For the text-containing cell, return its midpoint in (X, Y) coordinate format. 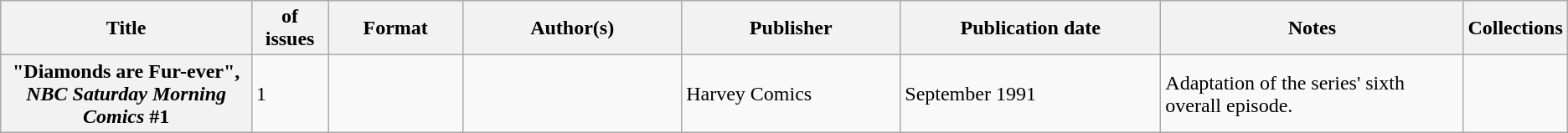
Collections (1515, 28)
Author(s) (573, 28)
Title (126, 28)
Adaptation of the series' sixth overall episode. (1312, 94)
Format (395, 28)
"Diamonds are Fur-ever", NBC Saturday Morning Comics #1 (126, 94)
1 (290, 94)
September 1991 (1030, 94)
Harvey Comics (791, 94)
Publisher (791, 28)
Notes (1312, 28)
of issues (290, 28)
Publication date (1030, 28)
